Scan for the cell matching the given text and deliver its [x, y] coordinate at center. 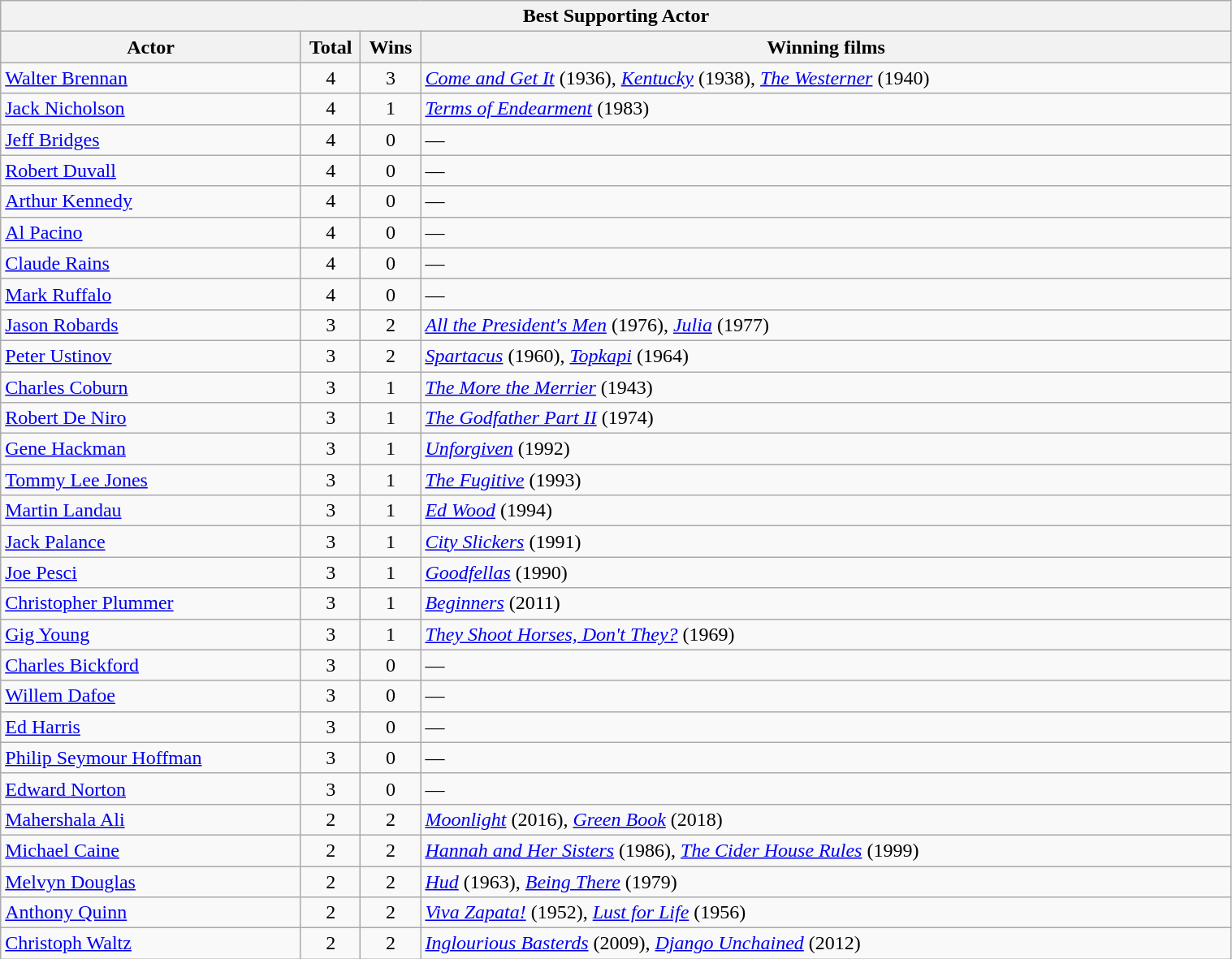
Edward Norton [151, 788]
Michael Caine [151, 850]
The Godfather Part II (1974) [826, 418]
Al Pacino [151, 232]
Joe Pesci [151, 572]
Christoph Waltz [151, 944]
Anthony Quinn [151, 913]
Goodfellas (1990) [826, 572]
Viva Zapata! (1952), Lust for Life (1956) [826, 913]
Robert De Niro [151, 418]
Terms of Endearment (1983) [826, 109]
Hud (1963), Being There (1979) [826, 881]
Beginners (2011) [826, 603]
Best Supporting Actor [616, 16]
Come and Get It (1936), Kentucky (1938), The Westerner (1940) [826, 78]
Winning films [826, 47]
Jason Robards [151, 325]
Claude Rains [151, 263]
Melvyn Douglas [151, 881]
Mark Ruffalo [151, 294]
Gig Young [151, 634]
Ed Wood (1994) [826, 511]
Charles Coburn [151, 387]
Walter Brennan [151, 78]
Mahershala Ali [151, 819]
Charles Bickford [151, 665]
Unforgiven (1992) [826, 449]
Gene Hackman [151, 449]
Willem Dafoe [151, 696]
Philip Seymour Hoffman [151, 758]
Peter Ustinov [151, 356]
Ed Harris [151, 727]
Martin Landau [151, 511]
Robert Duvall [151, 171]
Jack Palance [151, 542]
Wins [391, 47]
The More the Merrier (1943) [826, 387]
Jack Nicholson [151, 109]
The Fugitive (1993) [826, 480]
Inglourious Basterds (2009), Django Unchained (2012) [826, 944]
Actor [151, 47]
Tommy Lee Jones [151, 480]
Hannah and Her Sisters (1986), The Cider House Rules (1999) [826, 850]
Christopher Plummer [151, 603]
Total [331, 47]
Jeff Bridges [151, 140]
Arthur Kennedy [151, 201]
Moonlight (2016), Green Book (2018) [826, 819]
They Shoot Horses, Don't They? (1969) [826, 634]
All the President's Men (1976), Julia (1977) [826, 325]
City Slickers (1991) [826, 542]
Spartacus (1960), Topkapi (1964) [826, 356]
